Capture the cell that displays the provided text and extract its [x, y] central coordinate. 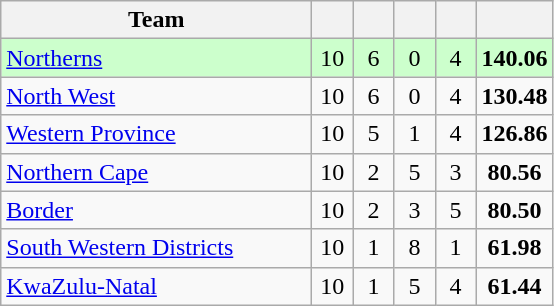
140.06 [514, 58]
61.98 [514, 248]
8 [414, 248]
Northerns [156, 58]
KwaZulu-Natal [156, 286]
130.48 [514, 96]
Northern Cape [156, 172]
Border [156, 210]
South Western Districts [156, 248]
80.56 [514, 172]
126.86 [514, 134]
North West [156, 96]
Team [156, 20]
61.44 [514, 286]
Western Province [156, 134]
80.50 [514, 210]
